Locate the cell with the specified text and output its [X, Y] center coordinate. 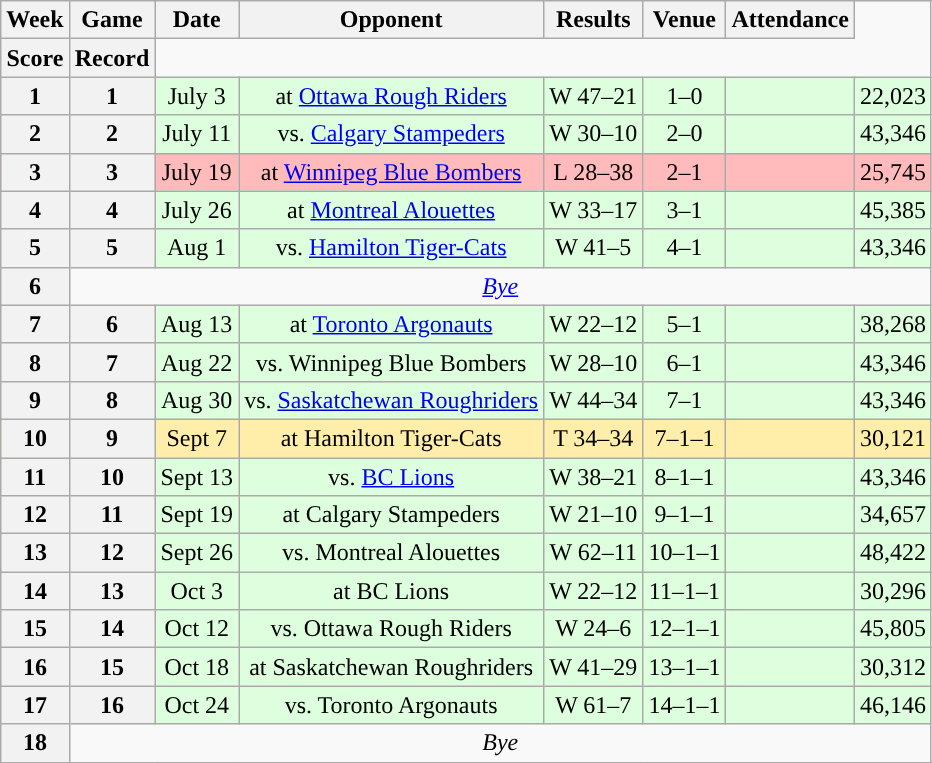
Aug 1 [197, 248]
Aug 22 [197, 362]
18 [35, 743]
at Calgary Stampeders [392, 515]
Week [35, 20]
2–1 [684, 172]
11–1–1 [684, 591]
2–0 [684, 134]
at Toronto Argonauts [392, 324]
17 [35, 705]
30,312 [892, 667]
1–0 [684, 96]
30,296 [892, 591]
Record [112, 58]
30,121 [892, 438]
7–1–1 [684, 438]
vs. Saskatchewan Roughriders [392, 400]
Sept 26 [197, 553]
vs. Ottawa Rough Riders [392, 629]
Opponent [392, 20]
45,805 [892, 629]
W 41–29 [594, 667]
vs. Calgary Stampeders [392, 134]
vs. Winnipeg Blue Bombers [392, 362]
W 62–11 [594, 553]
5–1 [684, 324]
13–1–1 [684, 667]
Venue [684, 20]
W 21–10 [594, 515]
vs. Hamilton Tiger-Cats [392, 248]
9–1–1 [684, 515]
July 26 [197, 210]
8–1–1 [684, 477]
W 28–10 [594, 362]
at Montreal Alouettes [392, 210]
Oct 24 [197, 705]
W 61–7 [594, 705]
25,745 [892, 172]
July 11 [197, 134]
Sept 13 [197, 477]
22,023 [892, 96]
10–1–1 [684, 553]
6–1 [684, 362]
W 44–34 [594, 400]
vs. Montreal Alouettes [392, 553]
Date [197, 20]
W 33–17 [594, 210]
4–1 [684, 248]
38,268 [892, 324]
W 38–21 [594, 477]
at Saskatchewan Roughriders [392, 667]
at Winnipeg Blue Bombers [392, 172]
Score [35, 58]
W 24–6 [594, 629]
12–1–1 [684, 629]
vs. BC Lions [392, 477]
Results [594, 20]
Aug 30 [197, 400]
at Hamilton Tiger-Cats [392, 438]
Oct 12 [197, 629]
Game [112, 20]
at Ottawa Rough Riders [392, 96]
vs. Toronto Argonauts [392, 705]
Aug 13 [197, 324]
Sept 19 [197, 515]
46,146 [892, 705]
14–1–1 [684, 705]
L 28–38 [594, 172]
Attendance [790, 20]
W 30–10 [594, 134]
7–1 [684, 400]
W 47–21 [594, 96]
T 34–34 [594, 438]
Oct 3 [197, 591]
at BC Lions [392, 591]
Sept 7 [197, 438]
Oct 18 [197, 667]
July 3 [197, 96]
W 41–5 [594, 248]
45,385 [892, 210]
3–1 [684, 210]
48,422 [892, 553]
July 19 [197, 172]
34,657 [892, 515]
